Capture the cell that displays the provided text and extract its [X, Y] central coordinate. 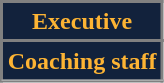
Coaching staff [82, 61]
Executive [82, 22]
